Capture the cell that displays the provided text and extract its (X, Y) central coordinate. 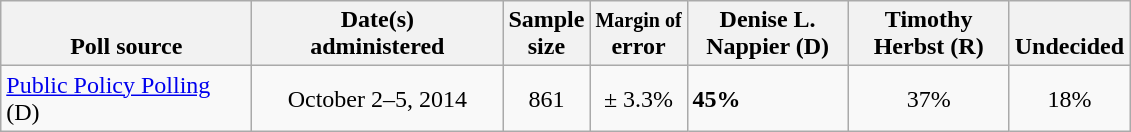
Samplesize (546, 34)
TimothyHerbst (R) (928, 34)
45% (768, 98)
Poll source (126, 34)
± 3.3% (638, 98)
October 2–5, 2014 (378, 98)
Public Policy Polling (D) (126, 98)
37% (928, 98)
Date(s)administered (378, 34)
861 (546, 98)
Denise L.Nappier (D) (768, 34)
Margin oferror (638, 34)
18% (1069, 98)
Undecided (1069, 34)
